Pinpoint the cell where the given text exists, returning its [x, y] midpoint coordinate. 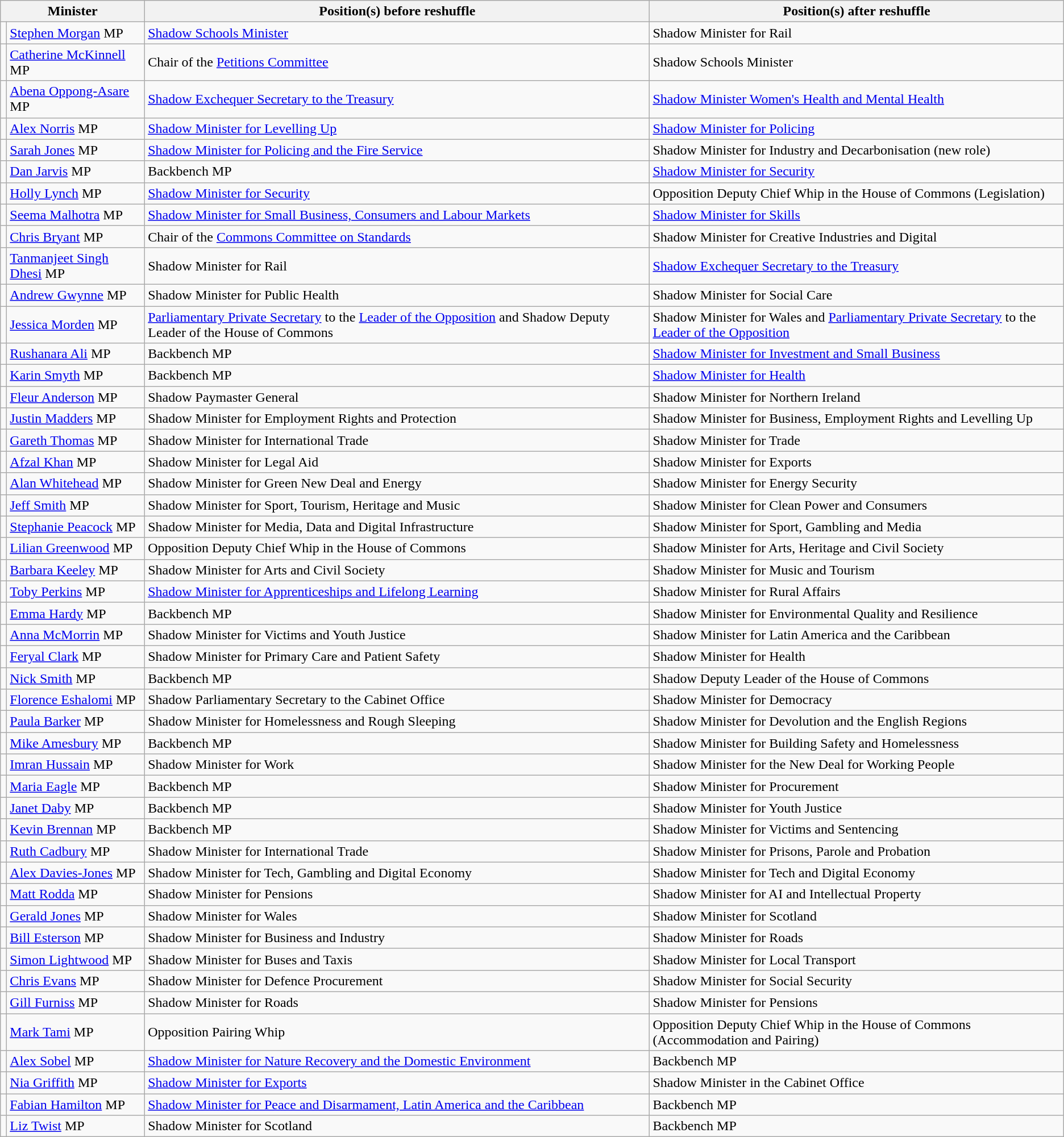
Chair of the Petitions Committee [397, 63]
Sarah Jones MP [76, 150]
Shadow Minister for Primary Care and Patient Safety [397, 656]
Shadow Minister for Employment Rights and Protection [397, 419]
Paula Barker MP [76, 722]
Stephen Morgan MP [76, 33]
Shadow Minister for Green New Deal and Energy [397, 484]
Opposition Deputy Chief Whip in the House of Commons [397, 548]
Shadow Minister for Devolution and the English Regions [857, 722]
Matt Rodda MP [76, 894]
Toby Perkins MP [76, 592]
Shadow Minister for Building Safety and Homelessness [857, 743]
Seema Malhotra MP [76, 215]
Shadow Minister for Tech, Gambling and Digital Economy [397, 873]
Alex Sobel MP [76, 1061]
Chair of the Commons Committee on Standards [397, 236]
Shadow Minister for Clean Power and Consumers [857, 505]
Maria Eagle MP [76, 786]
Shadow Minister for Northern Ireland [857, 397]
Shadow Minister for Prisons, Parole and Probation [857, 851]
Alex Norris MP [76, 128]
Nia Griffith MP [76, 1083]
Shadow Minister for Wales [397, 916]
Shadow Minister for Energy Security [857, 484]
Shadow Minister for Creative Industries and Digital [857, 236]
Shadow Minister for Music and Tourism [857, 570]
Bill Esterson MP [76, 938]
Shadow Minister for Business and Industry [397, 938]
Shadow Minister for Industry and Decarbonisation (new role) [857, 150]
Shadow Minister for Victims and Sentencing [857, 830]
Rushanara Ali MP [76, 354]
Kevin Brennan MP [76, 830]
Stephanie Peacock MP [76, 527]
Shadow Minister for Work [397, 765]
Shadow Minister for Legal Aid [397, 462]
Andrew Gwynne MP [76, 295]
Parliamentary Private Secretary to the Leader of the Opposition and Shadow Deputy Leader of the House of Commons [397, 324]
Shadow Minister in the Cabinet Office [857, 1083]
Shadow Minister for Arts, Heritage and Civil Society [857, 548]
Shadow Minister for Environmental Quality and Resilience [857, 613]
Lilian Greenwood MP [76, 548]
Shadow Minister for Local Transport [857, 959]
Position(s) after reshuffle [857, 11]
Catherine McKinnell MP [76, 63]
Gareth Thomas MP [76, 440]
Fabian Hamilton MP [76, 1105]
Anna McMorrin MP [76, 635]
Holly Lynch MP [76, 193]
Alex Davies-Jones MP [76, 873]
Alan Whitehead MP [76, 484]
Shadow Minister for Peace and Disarmament, Latin America and the Caribbean [397, 1105]
Shadow Minister for Procurement [857, 786]
Jessica Morden MP [76, 324]
Shadow Minister for Public Health [397, 295]
Shadow Deputy Leader of the House of Commons [857, 678]
Barbara Keeley MP [76, 570]
Florence Eshalomi MP [76, 700]
Shadow Minister for Small Business, Consumers and Labour Markets [397, 215]
Shadow Minister for Sport, Tourism, Heritage and Music [397, 505]
Shadow Minister for Victims and Youth Justice [397, 635]
Shadow Minister for Buses and Taxis [397, 959]
Shadow Minister for Rural Affairs [857, 592]
Shadow Minister for Skills [857, 215]
Shadow Minister for Sport, Gambling and Media [857, 527]
Shadow Minister for Latin America and the Caribbean [857, 635]
Abena Oppong-Asare MP [76, 99]
Shadow Minister for Homelessness and Rough Sleeping [397, 722]
Shadow Minister for Tech and Digital Economy [857, 873]
Shadow Minister for Levelling Up [397, 128]
Tanmanjeet Singh Dhesi MP [76, 266]
Shadow Minister for Wales and Parliamentary Private Secretary to the Leader of the Opposition [857, 324]
Emma Hardy MP [76, 613]
Opposition Deputy Chief Whip in the House of Commons (Legislation) [857, 193]
Shadow Minister for Policing [857, 128]
Shadow Minister for Trade [857, 440]
Shadow Minister for Apprenticeships and Lifelong Learning [397, 592]
Position(s) before reshuffle [397, 11]
Shadow Minister for Arts and Civil Society [397, 570]
Shadow Parliamentary Secretary to the Cabinet Office [397, 700]
Opposition Pairing Whip [397, 1032]
Afzal Khan MP [76, 462]
Shadow Minister for Investment and Small Business [857, 354]
Shadow Paymaster General [397, 397]
Liz Twist MP [76, 1126]
Janet Daby MP [76, 808]
Chris Bryant MP [76, 236]
Karin Smyth MP [76, 376]
Shadow Minister for Media, Data and Digital Infrastructure [397, 527]
Simon Lightwood MP [76, 959]
Dan Jarvis MP [76, 172]
Gerald Jones MP [76, 916]
Gill Furniss MP [76, 1002]
Shadow Minister for the New Deal for Working People [857, 765]
Ruth Cadbury MP [76, 851]
Fleur Anderson MP [76, 397]
Feryal Clark MP [76, 656]
Shadow Minister for Social Care [857, 295]
Shadow Minister for Democracy [857, 700]
Shadow Minister for Business, Employment Rights and Levelling Up [857, 419]
Shadow Minister for Defence Procurement [397, 981]
Shadow Minister for AI and Intellectual Property [857, 894]
Opposition Deputy Chief Whip in the House of Commons (Accommodation and Pairing) [857, 1032]
Chris Evans MP [76, 981]
Imran Hussain MP [76, 765]
Shadow Minister for Policing and the Fire Service [397, 150]
Shadow Minister Women's Health and Mental Health [857, 99]
Nick Smith MP [76, 678]
Shadow Minister for Youth Justice [857, 808]
Shadow Minister for Nature Recovery and the Domestic Environment [397, 1061]
Mike Amesbury MP [76, 743]
Minister [73, 11]
Shadow Minister for Social Security [857, 981]
Justin Madders MP [76, 419]
Jeff Smith MP [76, 505]
Mark Tami MP [76, 1032]
